Return [X, Y] of the center of cell containing provided text 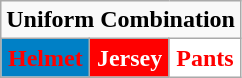
Pants [204, 58]
Uniform Combination [121, 20]
Helmet [46, 58]
Jersey [130, 58]
